Locate the cell with the specified text and output its (X, Y) center coordinate. 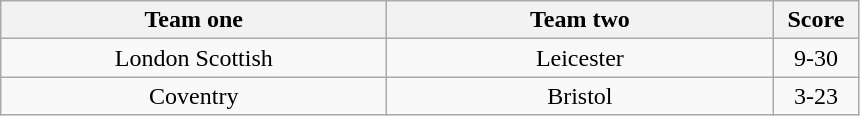
London Scottish (194, 58)
Team one (194, 20)
Coventry (194, 96)
Bristol (580, 96)
9-30 (816, 58)
Score (816, 20)
3-23 (816, 96)
Leicester (580, 58)
Team two (580, 20)
